Output the (X, Y) coordinate of the center of the cell containing the given text.  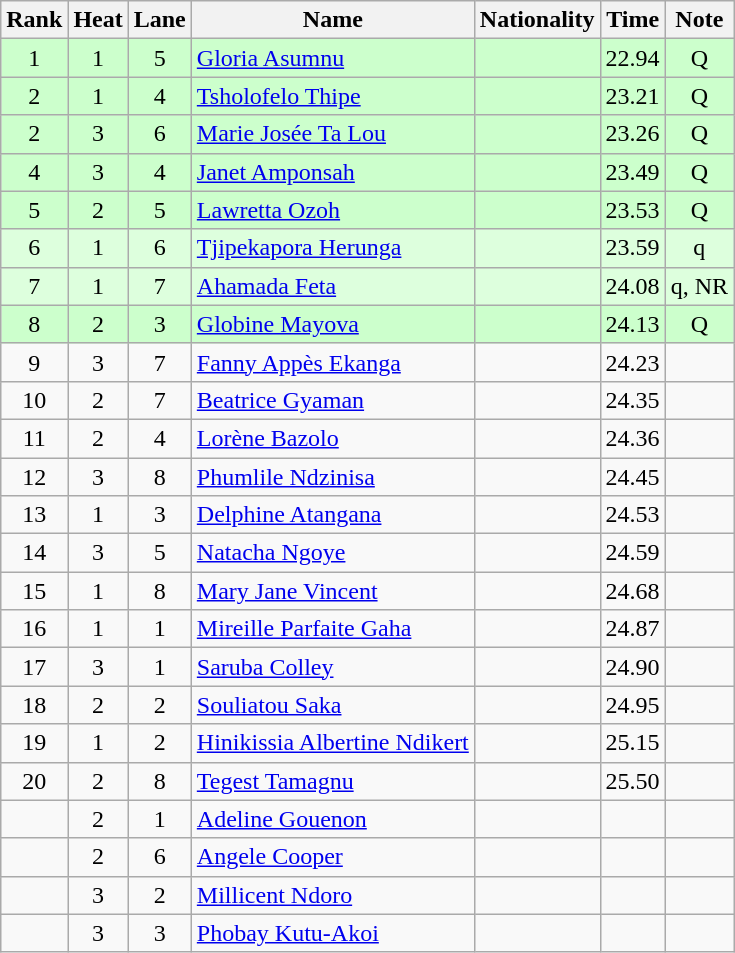
Hinikissia Albertine Ndikert (332, 743)
24.13 (632, 324)
Nationality (537, 20)
24.23 (632, 362)
Phumlile Ndzinisa (332, 477)
19 (34, 743)
Fanny Appès Ekanga (332, 362)
q (699, 248)
12 (34, 477)
Tsholofelo Thipe (332, 96)
Tegest Tamagnu (332, 781)
Lawretta Ozoh (332, 210)
9 (34, 362)
22.94 (632, 58)
24.35 (632, 400)
11 (34, 438)
Globine Mayova (332, 324)
Rank (34, 20)
Angele Cooper (332, 857)
24.59 (632, 553)
q, NR (699, 286)
23.53 (632, 210)
Mireille Parfaite Gaha (332, 629)
Name (332, 20)
13 (34, 515)
Lorène Bazolo (332, 438)
Phobay Kutu-Akoi (332, 933)
14 (34, 553)
20 (34, 781)
18 (34, 705)
Marie Josée Ta Lou (332, 134)
Millicent Ndoro (332, 895)
Souliatou Saka (332, 705)
24.90 (632, 667)
25.15 (632, 743)
Gloria Asumnu (332, 58)
Tjipekapora Herunga (332, 248)
24.36 (632, 438)
Saruba Colley (332, 667)
17 (34, 667)
23.26 (632, 134)
Beatrice Gyaman (332, 400)
24.53 (632, 515)
Delphine Atangana (332, 515)
23.21 (632, 96)
24.87 (632, 629)
15 (34, 591)
Janet Amponsah (332, 172)
24.45 (632, 477)
Lane (160, 20)
23.59 (632, 248)
25.50 (632, 781)
Heat (98, 20)
Adeline Gouenon (332, 819)
Ahamada Feta (332, 286)
23.49 (632, 172)
24.68 (632, 591)
16 (34, 629)
Note (699, 20)
24.95 (632, 705)
Time (632, 20)
Natacha Ngoye (332, 553)
24.08 (632, 286)
10 (34, 400)
Mary Jane Vincent (332, 591)
